Determine the [x, y] coordinate at the center of the cell enclosing the given text.  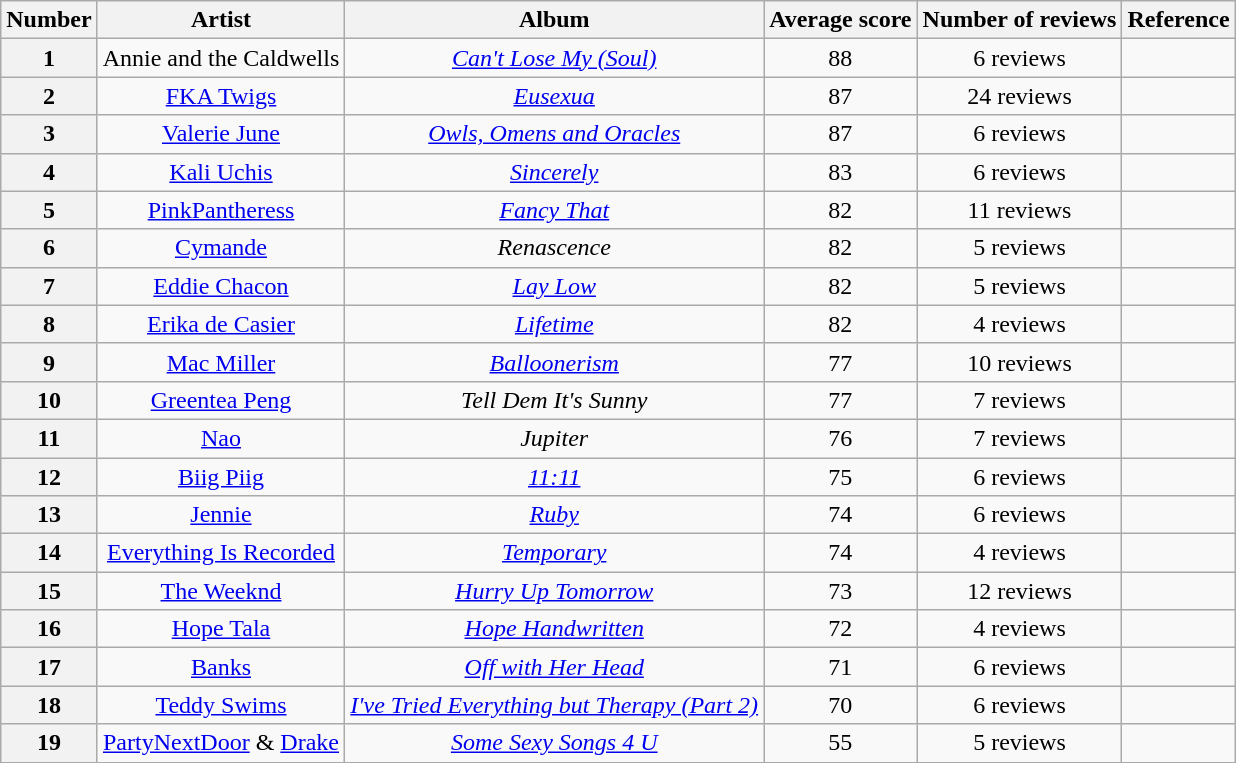
Balloonerism [554, 362]
Teddy Swims [221, 705]
Owls, Omens and Oracles [554, 134]
9 [49, 362]
Mac Miller [221, 362]
Tell Dem It's Sunny [554, 400]
Lay Low [554, 286]
18 [49, 705]
24 reviews [1020, 96]
Lifetime [554, 324]
PartyNextDoor & Drake [221, 743]
4 [49, 172]
14 [49, 553]
Hope Tala [221, 629]
Everything Is Recorded [221, 553]
Erika de Casier [221, 324]
Eusexua [554, 96]
1 [49, 58]
72 [840, 629]
13 [49, 515]
3 [49, 134]
19 [49, 743]
71 [840, 667]
Average score [840, 20]
Artist [221, 20]
12 [49, 477]
Sincerely [554, 172]
2 [49, 96]
Ruby [554, 515]
Temporary [554, 553]
55 [840, 743]
15 [49, 591]
6 [49, 248]
The Weeknd [221, 591]
11 [49, 438]
I've Tried Everything but Therapy (Part 2) [554, 705]
Reference [1178, 20]
Renascence [554, 248]
Can't Lose My (Soul) [554, 58]
83 [840, 172]
5 [49, 210]
7 [49, 286]
11 reviews [1020, 210]
Eddie Chacon [221, 286]
17 [49, 667]
Off with Her Head [554, 667]
11:11 [554, 477]
Jennie [221, 515]
10 reviews [1020, 362]
12 reviews [1020, 591]
FKA Twigs [221, 96]
Album [554, 20]
76 [840, 438]
PinkPantheress [221, 210]
16 [49, 629]
Cymande [221, 248]
Hope Handwritten [554, 629]
Greentea Peng [221, 400]
Fancy That [554, 210]
Kali Uchis [221, 172]
Valerie June [221, 134]
Hurry Up Tomorrow [554, 591]
10 [49, 400]
88 [840, 58]
Some Sexy Songs 4 U [554, 743]
Biig Piig [221, 477]
70 [840, 705]
Jupiter [554, 438]
Number of reviews [1020, 20]
Annie and the Caldwells [221, 58]
75 [840, 477]
Nao [221, 438]
Number [49, 20]
8 [49, 324]
Banks [221, 667]
73 [840, 591]
